From the cell containing the given text, extract its center point as [x, y] coordinate. 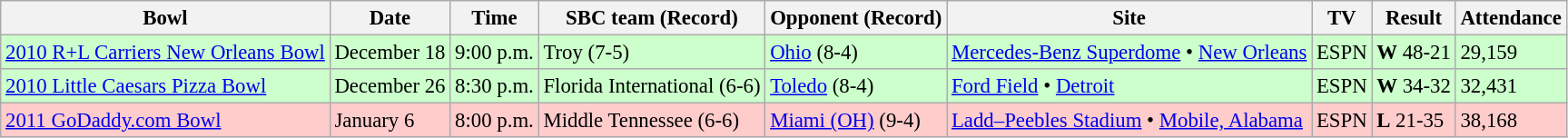
38,168 [1511, 121]
2011 GoDaddy.com Bowl [165, 121]
Ford Field • Detroit [1129, 86]
9:00 p.m. [494, 53]
December 18 [390, 53]
Florida International (6-6) [652, 86]
L 21-35 [1414, 121]
TV [1342, 18]
Ohio (8-4) [856, 53]
Date [390, 18]
W 48-21 [1414, 53]
Troy (7-5) [652, 53]
Attendance [1511, 18]
Middle Tennessee (6-6) [652, 121]
January 6 [390, 121]
Opponent (Record) [856, 18]
W 34-32 [1414, 86]
Time [494, 18]
8:00 p.m. [494, 121]
29,159 [1511, 53]
Bowl [165, 18]
2010 Little Caesars Pizza Bowl [165, 86]
December 26 [390, 86]
SBC team (Record) [652, 18]
Site [1129, 18]
32,431 [1511, 86]
8:30 p.m. [494, 86]
Result [1414, 18]
Miami (OH) (9-4) [856, 121]
Ladd–Peebles Stadium • Mobile, Alabama [1129, 121]
Toledo (8-4) [856, 86]
2010 R+L Carriers New Orleans Bowl [165, 53]
Mercedes-Benz Superdome • New Orleans [1129, 53]
